From the cell containing the given text, extract its center point as [X, Y] coordinate. 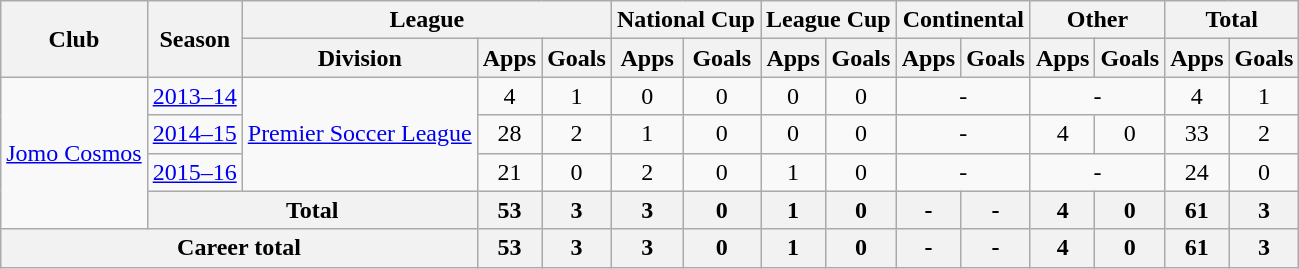
League [426, 20]
Premier Soccer League [360, 134]
League Cup [828, 20]
Jomo Cosmos [74, 153]
National Cup [686, 20]
2014–15 [194, 134]
Other [1097, 20]
Division [360, 58]
2015–16 [194, 172]
Club [74, 39]
24 [1197, 172]
Season [194, 39]
21 [509, 172]
Career total [239, 248]
28 [509, 134]
Continental [963, 20]
2013–14 [194, 96]
33 [1197, 134]
